Locate the cell with the specified text and output its [x, y] center coordinate. 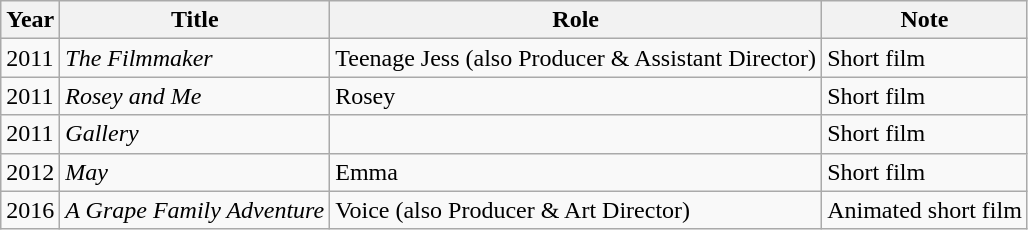
Rosey and Me [195, 96]
Title [195, 20]
Rosey [576, 96]
Role [576, 20]
Teenage Jess (also Producer & Assistant Director) [576, 58]
A Grape Family Adventure [195, 210]
Emma [576, 172]
May [195, 172]
Year [30, 20]
Animated short film [925, 210]
2012 [30, 172]
Gallery [195, 134]
2016 [30, 210]
The Filmmaker [195, 58]
Note [925, 20]
Voice (also Producer & Art Director) [576, 210]
